Locate the cell with the specified text and output its (X, Y) center coordinate. 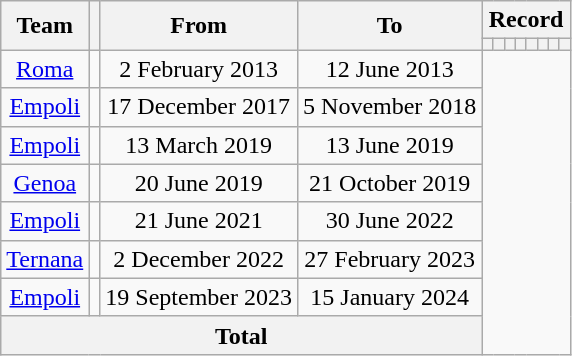
From (199, 26)
13 March 2019 (199, 145)
Roma (45, 69)
Genoa (45, 183)
Team (45, 26)
13 June 2019 (390, 145)
20 June 2019 (199, 183)
19 September 2023 (199, 297)
2 February 2013 (199, 69)
Record (526, 20)
2 December 2022 (199, 259)
21 October 2019 (390, 183)
Ternana (45, 259)
17 December 2017 (199, 107)
15 January 2024 (390, 297)
12 June 2013 (390, 69)
30 June 2022 (390, 221)
To (390, 26)
5 November 2018 (390, 107)
Total (242, 335)
21 June 2021 (199, 221)
27 February 2023 (390, 259)
